From the cell containing the given text, extract its center point as (X, Y) coordinate. 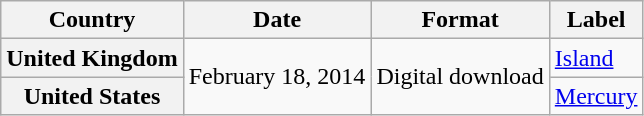
Country (92, 20)
Date (277, 20)
Digital download (460, 77)
Mercury (596, 96)
United Kingdom (92, 58)
February 18, 2014 (277, 77)
United States (92, 96)
Island (596, 58)
Label (596, 20)
Format (460, 20)
